Capture the cell that displays the provided text and extract its [x, y] central coordinate. 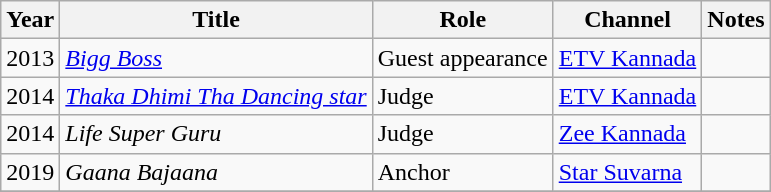
2013 [30, 58]
2019 [30, 172]
Anchor [462, 172]
Title [216, 20]
Zee Kannada [628, 134]
Year [30, 20]
Role [462, 20]
Guest appearance [462, 58]
Star Suvarna [628, 172]
Thaka Dhimi Tha Dancing star [216, 96]
Gaana Bajaana [216, 172]
Bigg Boss [216, 58]
Channel [628, 20]
Life Super Guru [216, 134]
Notes [736, 20]
